Locate the cell with the specified text and output its (x, y) center coordinate. 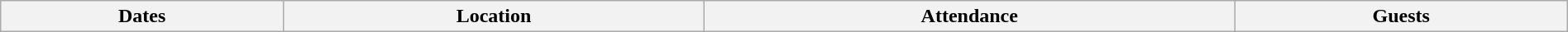
Location (495, 16)
Attendance (969, 16)
Guests (1401, 16)
Dates (142, 16)
